Scan for the cell matching the given text and deliver its (x, y) coordinate at center. 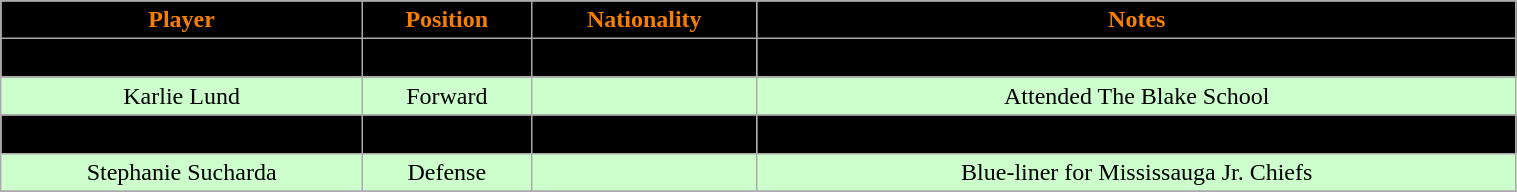
Kimiko Marinacci (182, 134)
Played for Ottawa Lady Senators (1136, 134)
Notes (1136, 20)
Attended The Blake School (1136, 96)
Karlie Lund (182, 96)
Stephanie Sucharda (182, 172)
Position (446, 20)
Made Team USA U19 Development squad (1136, 58)
Blue-liner for Mississauga Jr. Chiefs (1136, 172)
Nationality (644, 20)
Player (182, 20)
Keiko DeClerk (182, 58)
